Scan for the cell matching the given text and deliver its [X, Y] coordinate at center. 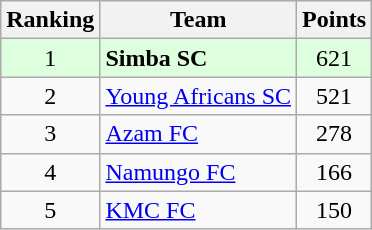
4 [50, 172]
150 [334, 210]
Simba SC [198, 58]
166 [334, 172]
1 [50, 58]
2 [50, 96]
278 [334, 134]
521 [334, 96]
Namungo FC [198, 172]
3 [50, 134]
Ranking [50, 20]
KMC FC [198, 210]
Team [198, 20]
5 [50, 210]
Points [334, 20]
Azam FC [198, 134]
621 [334, 58]
Young Africans SC [198, 96]
